Return the (x, y) coordinate for the center point of the cell that contains the specified text.  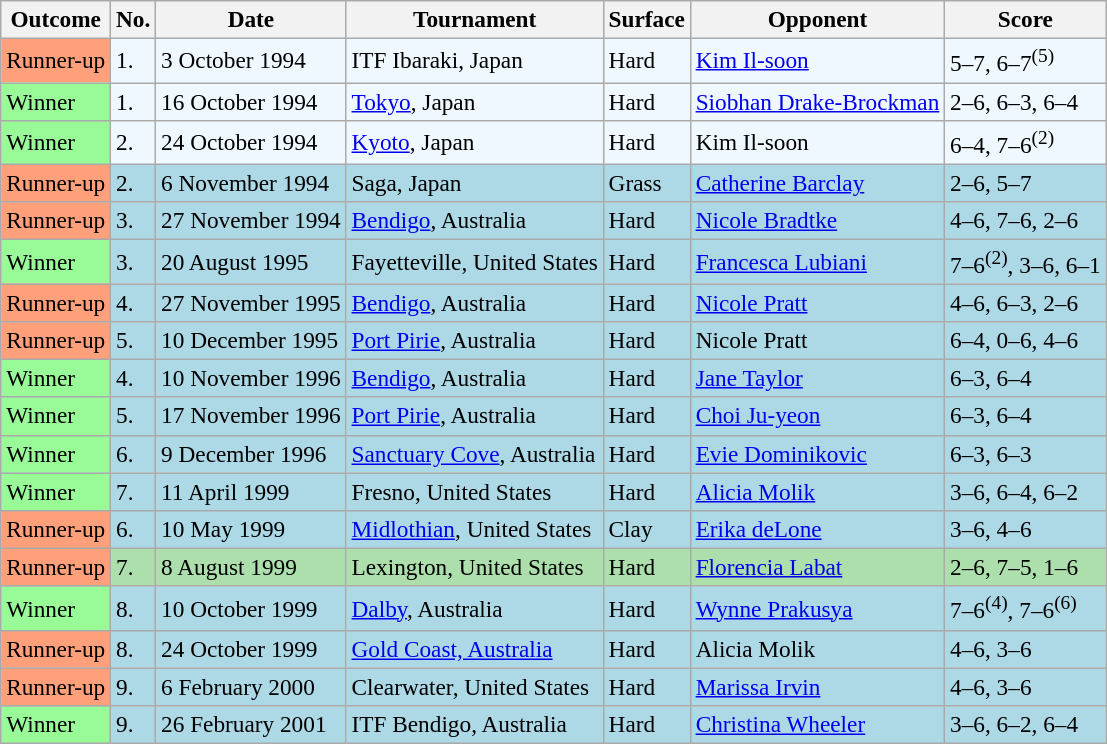
26 February 2001 (251, 724)
6 November 1994 (251, 183)
24 October 1994 (251, 142)
4–6, 7–6, 2–6 (1026, 221)
3 October 1994 (251, 60)
Choi Ju-yeon (817, 416)
11 April 1999 (251, 491)
Opponent (817, 19)
Sanctuary Cove, Australia (474, 454)
Marissa Irvin (817, 687)
20 August 1995 (251, 261)
Tokyo, Japan (474, 101)
3–6, 4–6 (1026, 529)
3–6, 6–4, 6–2 (1026, 491)
Evie Dominikovic (817, 454)
10 December 1995 (251, 340)
No. (134, 19)
Christina Wheeler (817, 724)
Grass (646, 183)
Clay (646, 529)
Siobhan Drake-Brockman (817, 101)
Date (251, 19)
Gold Coast, Australia (474, 649)
Saga, Japan (474, 183)
17 November 1996 (251, 416)
Lexington, United States (474, 567)
3–6, 6–2, 6–4 (1026, 724)
Nicole Bradtke (817, 221)
6–3, 6–3 (1026, 454)
16 October 1994 (251, 101)
Erika deLone (817, 529)
Clearwater, United States (474, 687)
Dalby, Australia (474, 608)
Catherine Barclay (817, 183)
Fresno, United States (474, 491)
2–6, 7–5, 1–6 (1026, 567)
ITF Bendigo, Australia (474, 724)
Fayetteville, United States (474, 261)
9 December 1996 (251, 454)
Tournament (474, 19)
2–6, 6–3, 6–4 (1026, 101)
Florencia Labat (817, 567)
Surface (646, 19)
Jane Taylor (817, 378)
24 October 1999 (251, 649)
ITF Ibaraki, Japan (474, 60)
6–4, 7–6(2) (1026, 142)
6–4, 0–6, 4–6 (1026, 340)
Score (1026, 19)
27 November 1995 (251, 303)
7–6(2), 3–6, 6–1 (1026, 261)
10 November 1996 (251, 378)
4–6, 6–3, 2–6 (1026, 303)
7–6(4), 7–6(6) (1026, 608)
Wynne Prakusya (817, 608)
27 November 1994 (251, 221)
5–7, 6–7(5) (1026, 60)
10 May 1999 (251, 529)
10 October 1999 (251, 608)
Francesca Lubiani (817, 261)
8 August 1999 (251, 567)
6 February 2000 (251, 687)
Kyoto, Japan (474, 142)
Midlothian, United States (474, 529)
Outcome (56, 19)
2–6, 5–7 (1026, 183)
